Return (x, y) of the center of cell containing provided text 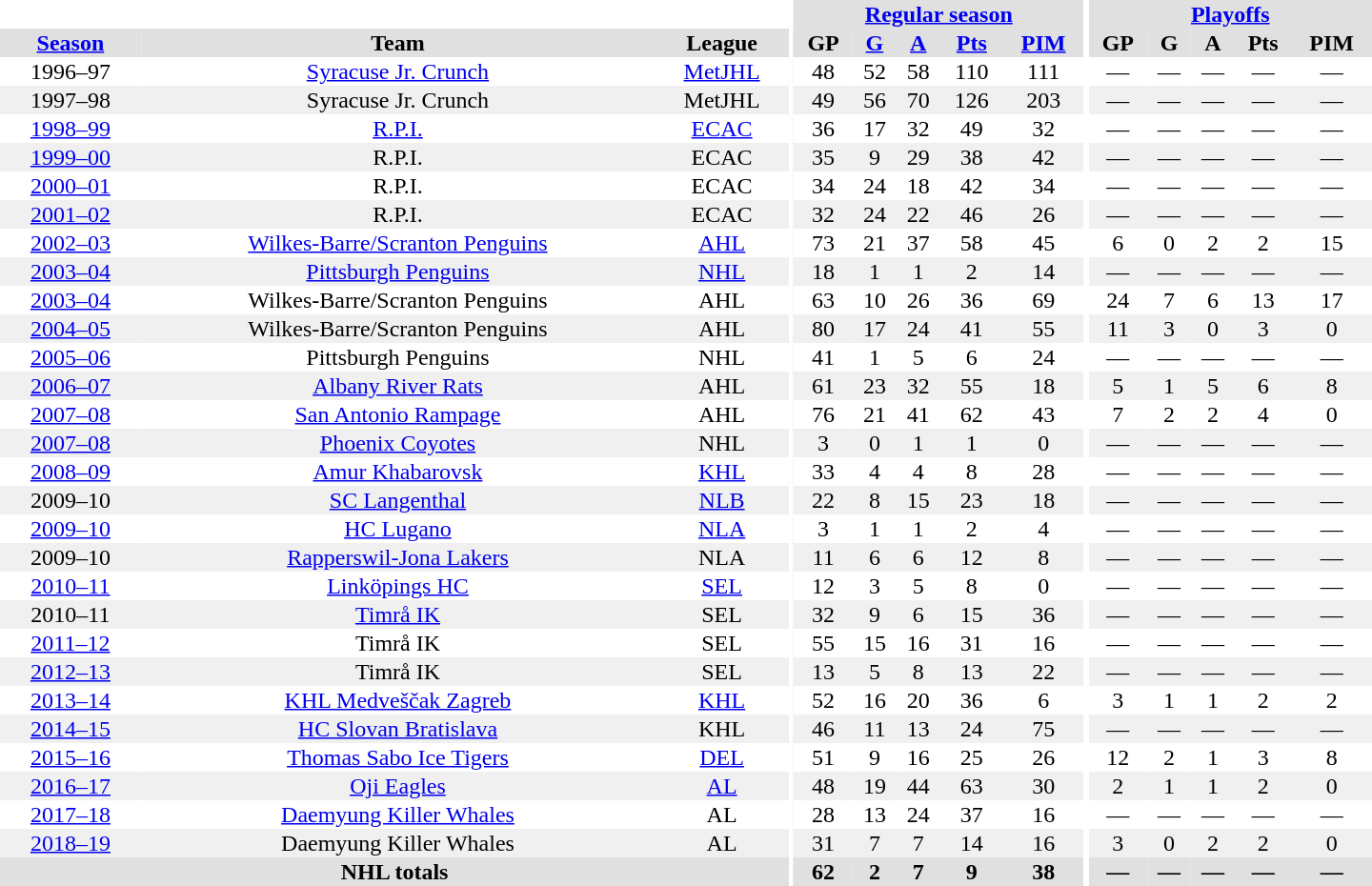
Playoffs (1230, 14)
73 (823, 243)
2008–09 (71, 472)
Oji Eagles (398, 786)
1997–98 (71, 100)
Thomas Sabo Ice Tigers (398, 757)
2004–05 (71, 329)
35 (823, 157)
HC Slovan Bratislava (398, 729)
2015–16 (71, 757)
2001–02 (71, 214)
2005–06 (71, 357)
1999–00 (71, 157)
Regular season (938, 14)
29 (918, 157)
Amur Khabarovsk (398, 472)
2000–01 (71, 186)
Linköpings HC (398, 586)
Team (398, 43)
2002–03 (71, 243)
25 (972, 757)
2014–15 (71, 729)
203 (1043, 100)
KHL Medveščak Zagreb (398, 700)
110 (972, 71)
Albany River Rats (398, 386)
75 (1043, 729)
76 (823, 414)
SC Langenthal (398, 500)
DEL (722, 757)
70 (918, 100)
2018–19 (71, 843)
51 (823, 757)
126 (972, 100)
2017–18 (71, 815)
Phoenix Coyotes (398, 443)
56 (875, 100)
San Antonio Rampage (398, 414)
2016–17 (71, 786)
69 (1043, 300)
33 (823, 472)
44 (918, 786)
2013–14 (71, 700)
111 (1043, 71)
10 (875, 300)
Rapperswil-Jona Lakers (398, 557)
NLB (722, 500)
20 (918, 700)
30 (1043, 786)
2011–12 (71, 643)
1998–99 (71, 129)
43 (1043, 414)
HC Lugano (398, 529)
NHL totals (394, 872)
61 (823, 386)
2012–13 (71, 672)
1996–97 (71, 71)
2006–07 (71, 386)
Season (71, 43)
80 (823, 329)
League (722, 43)
45 (1043, 243)
19 (875, 786)
